Scan for the cell matching the given text and deliver its (X, Y) coordinate at center. 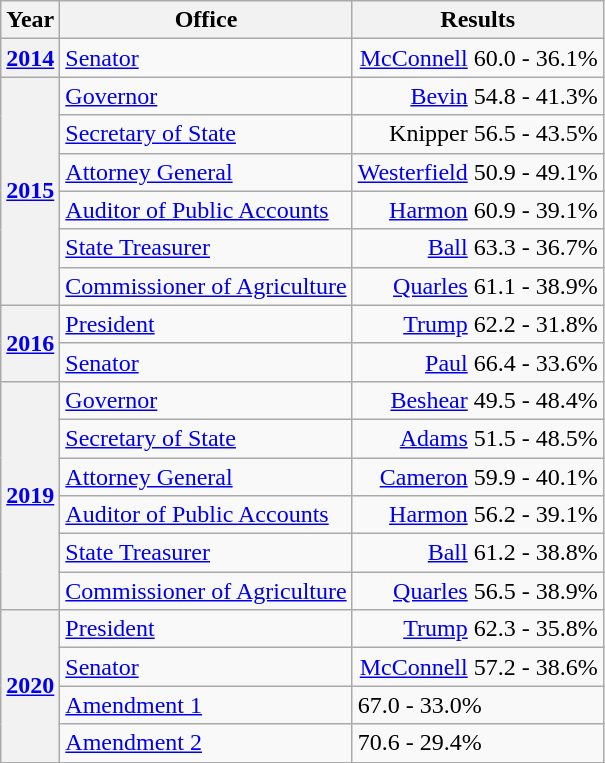
Trump 62.3 - 35.8% (478, 629)
Harmon 56.2 - 39.1% (478, 515)
70.6 - 29.4% (478, 743)
Amendment 2 (206, 743)
Ball 63.3 - 36.7% (478, 248)
Cameron 59.9 - 40.1% (478, 477)
Paul 66.4 - 33.6% (478, 362)
Quarles 61.1 - 38.9% (478, 286)
Ball 61.2 - 38.8% (478, 553)
2020 (30, 686)
Beshear 49.5 - 48.4% (478, 400)
McConnell 60.0 - 36.1% (478, 58)
Year (30, 20)
Harmon 60.9 - 39.1% (478, 210)
Bevin 54.8 - 41.3% (478, 96)
67.0 - 33.0% (478, 705)
Amendment 1 (206, 705)
2016 (30, 343)
Westerfield 50.9 - 49.1% (478, 172)
2015 (30, 191)
2019 (30, 495)
Office (206, 20)
Results (478, 20)
Trump 62.2 - 31.8% (478, 324)
Knipper 56.5 - 43.5% (478, 134)
2014 (30, 58)
McConnell 57.2 - 38.6% (478, 667)
Adams 51.5 - 48.5% (478, 438)
Quarles 56.5 - 38.9% (478, 591)
